Locate the cell with the specified text and output its [x, y] center coordinate. 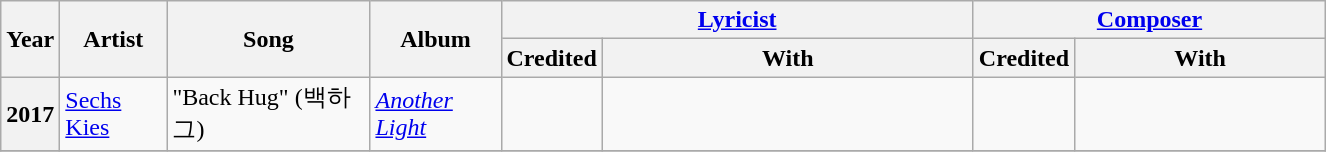
Composer [1149, 20]
"Back Hug" (백하그) [268, 114]
Lyricist [737, 20]
Song [268, 39]
Year [30, 39]
Album [436, 39]
Artist [114, 39]
Sechs Kies [114, 114]
2017 [30, 114]
Another Light [436, 114]
